From the cell containing the given text, extract its center point as [x, y] coordinate. 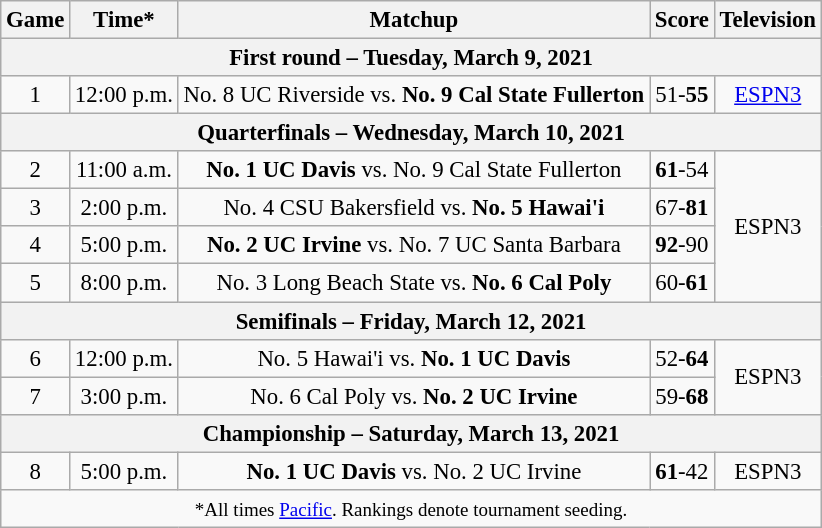
8 [36, 471]
Game [36, 20]
67-81 [682, 208]
Television [768, 20]
First round – Tuesday, March 9, 2021 [412, 58]
6 [36, 358]
Championship – Saturday, March 13, 2021 [412, 433]
2:00 p.m. [124, 208]
No. 8 UC Riverside vs. No. 9 Cal State Fullerton [414, 95]
Semifinals – Friday, March 12, 2021 [412, 321]
11:00 a.m. [124, 170]
52-64 [682, 358]
3:00 p.m. [124, 396]
3 [36, 208]
*All times Pacific. Rankings denote tournament seeding. [412, 509]
No. 3 Long Beach State vs. No. 6 Cal Poly [414, 283]
No. 6 Cal Poly vs. No. 2 UC Irvine [414, 396]
No. 2 UC Irvine vs. No. 7 UC Santa Barbara [414, 245]
5 [36, 283]
59-68 [682, 396]
61-42 [682, 471]
1 [36, 95]
2 [36, 170]
4 [36, 245]
Score [682, 20]
Quarterfinals – Wednesday, March 10, 2021 [412, 133]
60-61 [682, 283]
61-54 [682, 170]
No. 1 UC Davis vs. No. 9 Cal State Fullerton [414, 170]
Time* [124, 20]
51-55 [682, 95]
7 [36, 396]
Matchup [414, 20]
No. 5 Hawai'i vs. No. 1 UC Davis [414, 358]
No. 1 UC Davis vs. No. 2 UC Irvine [414, 471]
8:00 p.m. [124, 283]
92-90 [682, 245]
No. 4 CSU Bakersfield vs. No. 5 Hawai'i [414, 208]
